Search for the cell housing the specified text and yield its (X, Y) center coordinate. 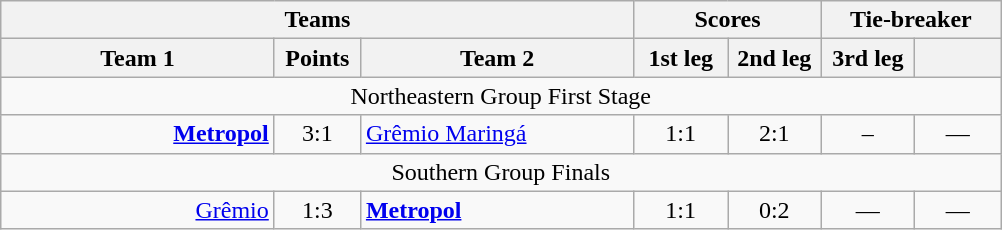
Teams (318, 20)
3rd leg (868, 58)
2:1 (775, 134)
Tie-breaker (911, 20)
Northeastern Group First Stage (501, 96)
Grêmio Maringá (497, 134)
1:3 (317, 210)
Southern Group Finals (501, 172)
Team 1 (138, 58)
– (868, 134)
Team 2 (497, 58)
Scores (728, 20)
0:2 (775, 210)
2nd leg (775, 58)
Grêmio (138, 210)
Points (317, 58)
3:1 (317, 134)
1st leg (681, 58)
